Return [X, Y] of the center of cell containing provided text 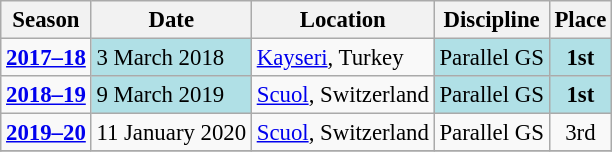
11 January 2020 [171, 133]
2019–20 [46, 133]
2018–19 [46, 95]
9 March 2019 [171, 95]
Place [580, 20]
Discipline [492, 20]
Season [46, 20]
3rd [580, 133]
Location [342, 20]
Kayseri, Turkey [342, 58]
Date [171, 20]
3 March 2018 [171, 58]
2017–18 [46, 58]
